Provide the [x, y] coordinate of the cell's center where the given text is located.  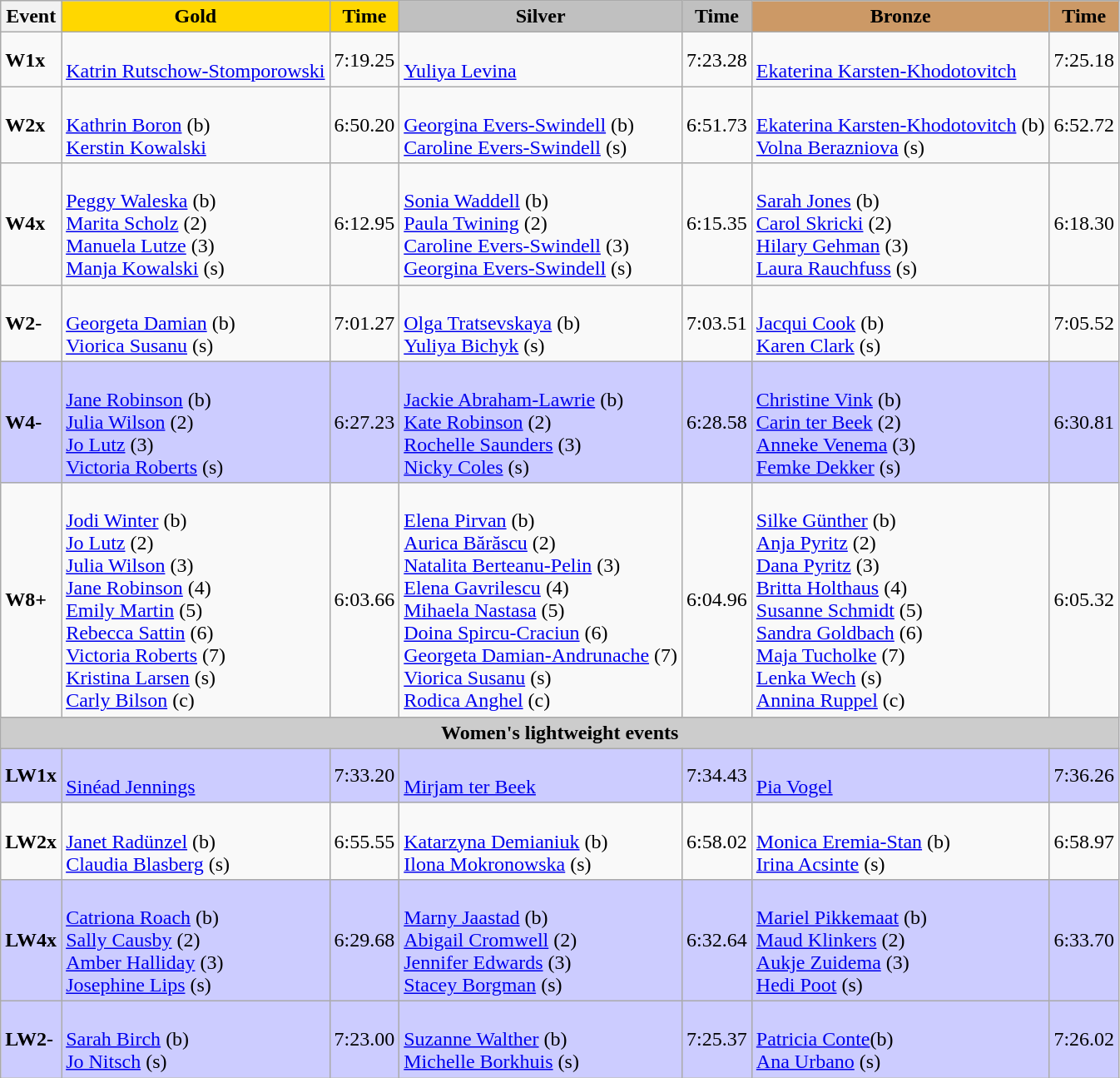
7:05.52 [1084, 323]
Bronze [900, 17]
Yuliya Levina [541, 60]
7:25.37 [717, 1039]
Mirjam ter Beek [541, 776]
7:03.51 [717, 323]
Marny Jaastad (b)Abigail Cromwell (2)Jennifer Edwards (3)Stacey Borgman (s) [541, 940]
W2x [32, 125]
Silver [541, 17]
Patricia Conte(b)Ana Urbano (s) [900, 1039]
7:23.00 [364, 1039]
Katrin Rutschow-Stomporowski [196, 60]
Jodi Winter (b)Jo Lutz (2)Julia Wilson (3)Jane Robinson (4)Emily Martin (5)Rebecca Sattin (6)Victoria Roberts (7)Kristina Larsen (s)Carly Bilson (c) [196, 599]
Ekaterina Karsten-Khodotovitch [900, 60]
7:01.27 [364, 323]
7:34.43 [717, 776]
6:30.81 [1084, 422]
Katarzyna Demianiuk (b)Ilona Mokronowska (s) [541, 841]
Ekaterina Karsten-Khodotovitch (b)Volna Berazniova (s) [900, 125]
6:27.23 [364, 422]
Monica Eremia-Stan (b)Irina Acsinte (s) [900, 841]
W8+ [32, 599]
W4x [32, 224]
Sonia Waddell (b)Paula Twining (2)Caroline Evers-Swindell (3)Georgina Evers-Swindell (s) [541, 224]
LW1x [32, 776]
6:03.66 [364, 599]
7:23.28 [717, 60]
Kathrin Boron (b)Kerstin Kowalski [196, 125]
LW2- [32, 1039]
W2- [32, 323]
LW4x [32, 940]
Women's lightweight events [560, 733]
6:55.55 [364, 841]
Georgina Evers-Swindell (b)Caroline Evers-Swindell (s) [541, 125]
6:52.72 [1084, 125]
6:05.32 [1084, 599]
Mariel Pikkemaat (b)Maud Klinkers (2)Aukje Zuidema (3)Hedi Poot (s) [900, 940]
7:19.25 [364, 60]
Sarah Birch (b)Jo Nitsch (s) [196, 1039]
6:51.73 [717, 125]
7:36.26 [1084, 776]
6:58.02 [717, 841]
7:26.02 [1084, 1039]
W1x [32, 60]
6:28.58 [717, 422]
6:32.64 [717, 940]
6:50.20 [364, 125]
6:18.30 [1084, 224]
W4- [32, 422]
6:12.95 [364, 224]
Sarah Jones (b)Carol Skricki (2)Hilary Gehman (3)Laura Rauchfuss (s) [900, 224]
Olga Tratsevskaya (b)Yuliya Bichyk (s) [541, 323]
Pia Vogel [900, 776]
Catriona Roach (b)Sally Causby (2)Amber Halliday (3)Josephine Lips (s) [196, 940]
6:15.35 [717, 224]
Peggy Waleska (b)Marita Scholz (2)Manuela Lutze (3)Manja Kowalski (s) [196, 224]
Sinéad Jennings [196, 776]
Christine Vink (b)Carin ter Beek (2)Anneke Venema (3)Femke Dekker (s) [900, 422]
7:25.18 [1084, 60]
Georgeta Damian (b)Viorica Susanu (s) [196, 323]
Jackie Abraham-Lawrie (b)Kate Robinson (2)Rochelle Saunders (3)Nicky Coles (s) [541, 422]
Janet Radünzel (b)Claudia Blasberg (s) [196, 841]
6:58.97 [1084, 841]
6:33.70 [1084, 940]
Jacqui Cook (b)Karen Clark (s) [900, 323]
Event [32, 17]
6:29.68 [364, 940]
7:33.20 [364, 776]
Jane Robinson (b)Julia Wilson (2)Jo Lutz (3)Victoria Roberts (s) [196, 422]
Gold [196, 17]
LW2x [32, 841]
Suzanne Walther (b)Michelle Borkhuis (s) [541, 1039]
6:04.96 [717, 599]
